Extract the [X, Y] coordinate from the center of the cell holding the provided text.  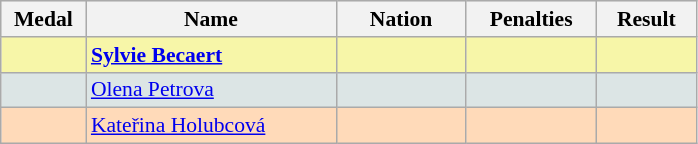
Penalties [531, 19]
Olena Petrova [211, 90]
Result [646, 19]
Sylvie Becaert [211, 55]
Medal [44, 19]
Name [211, 19]
Nation [401, 19]
Kateřina Holubcová [211, 126]
